Locate the cell with the specified text and output its [X, Y] center coordinate. 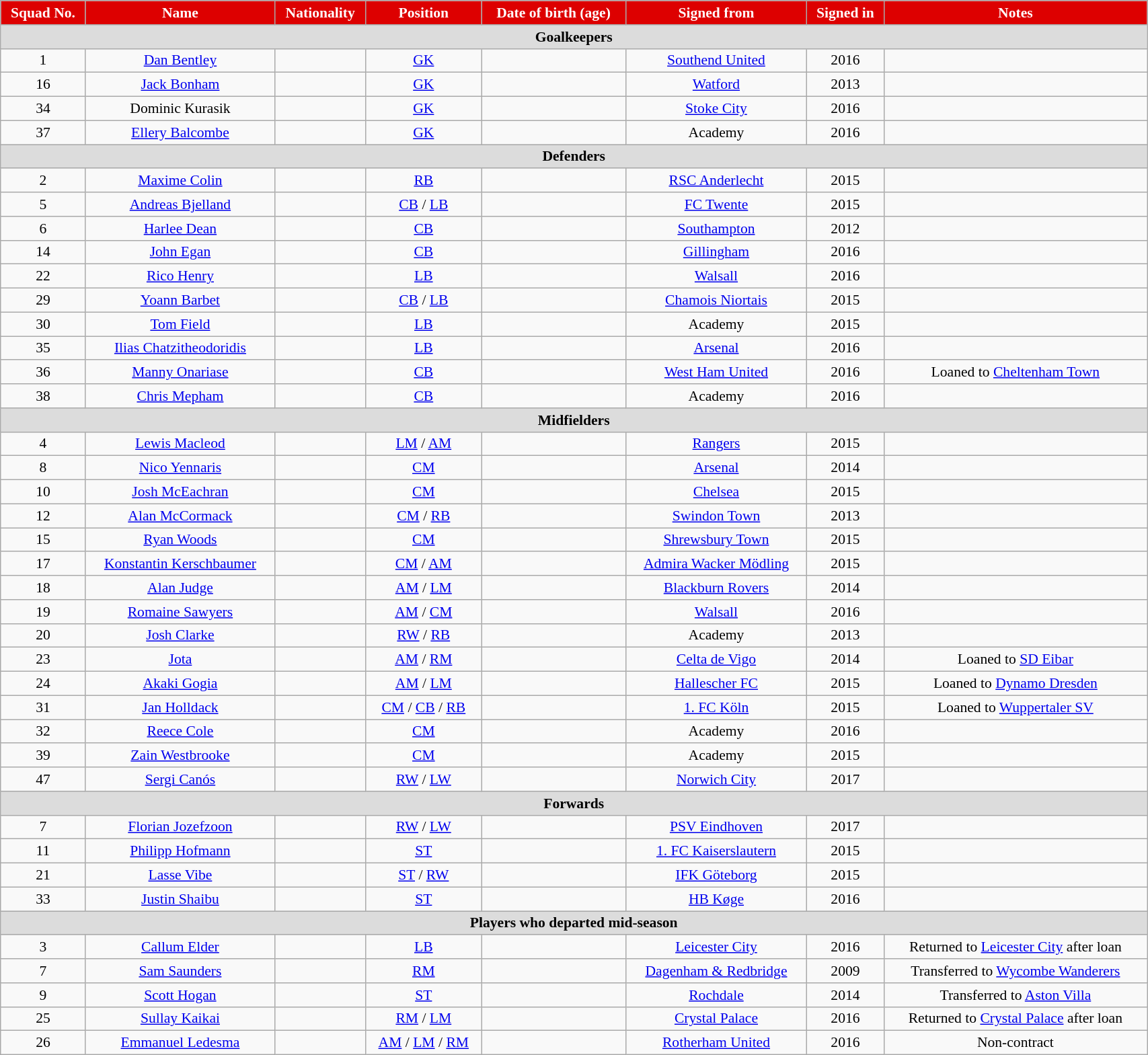
RSC Anderlecht [716, 181]
Leicester City [716, 947]
24 [43, 684]
AM / LM / RM [424, 1043]
Name [180, 13]
Transferred to Wycombe Wanderers [1016, 971]
31 [43, 707]
9 [43, 995]
Philipp Hofmann [180, 851]
Chamois Niortais [716, 301]
20 [43, 635]
Emmanuel Ledesma [180, 1043]
Callum Elder [180, 947]
ST / RW [424, 875]
Rangers [716, 444]
Signed in [845, 13]
Date of birth (age) [553, 13]
Sullay Kaikai [180, 1019]
Loaned to Wuppertaler SV [1016, 707]
AM / CM [424, 612]
Alan Judge [180, 588]
Transferred to Aston Villa [1016, 995]
10 [43, 492]
Crystal Palace [716, 1019]
Southend United [716, 61]
RW / RB [424, 635]
4 [43, 444]
22 [43, 276]
RB [424, 181]
35 [43, 348]
Sergi Canós [180, 779]
39 [43, 756]
Manny Onariase [180, 373]
30 [43, 324]
Nico Yennaris [180, 468]
Squad No. [43, 13]
Florian Jozefzoon [180, 827]
Romaine Sawyers [180, 612]
Zain Westbrooke [180, 756]
Celta de Vigo [716, 660]
38 [43, 396]
Hallescher FC [716, 684]
Loaned to Dynamo Dresden [1016, 684]
Norwich City [716, 779]
Nationality [320, 13]
Scott Hogan [180, 995]
Defenders [574, 157]
19 [43, 612]
Sam Saunders [180, 971]
AM / RM [424, 660]
Position [424, 13]
Loaned to SD Eibar [1016, 660]
Swindon Town [716, 516]
2 [43, 181]
Lewis Macleod [180, 444]
36 [43, 373]
1. FC Köln [716, 707]
Rico Henry [180, 276]
1 [43, 61]
Admira Wacker Mödling [716, 564]
47 [43, 779]
8 [43, 468]
HB Køge [716, 899]
Justin Shaibu [180, 899]
Rotherham United [716, 1043]
Ellery Balcombe [180, 132]
PSV Eindhoven [716, 827]
26 [43, 1043]
Dan Bentley [180, 61]
33 [43, 899]
Watford [716, 85]
FC Twente [716, 204]
Chelsea [716, 492]
Jack Bonham [180, 85]
11 [43, 851]
16 [43, 85]
Shrewsbury Town [716, 540]
Non-contract [1016, 1043]
29 [43, 301]
Dagenham & Redbridge [716, 971]
Andreas Bjelland [180, 204]
Dominic Kurasik [180, 109]
Chris Mepham [180, 396]
Konstantin Kerschbaumer [180, 564]
West Ham United [716, 373]
25 [43, 1019]
32 [43, 732]
LM / AM [424, 444]
3 [43, 947]
Forwards [574, 804]
Jota [180, 660]
Yoann Barbet [180, 301]
Loaned to Cheltenham Town [1016, 373]
Blackburn Rovers [716, 588]
Jan Holldack [180, 707]
Midfielders [574, 420]
RM [424, 971]
1. FC Kaiserslautern [716, 851]
Reece Cole [180, 732]
34 [43, 109]
14 [43, 252]
Lasse Vibe [180, 875]
Goalkeepers [574, 37]
Players who departed mid-season [574, 923]
12 [43, 516]
Rochdale [716, 995]
23 [43, 660]
Akaki Gogia [180, 684]
Harlee Dean [180, 229]
Notes [1016, 13]
Returned to Leicester City after loan [1016, 947]
Gillingham [716, 252]
17 [43, 564]
21 [43, 875]
Ryan Woods [180, 540]
Stoke City [716, 109]
Returned to Crystal Palace after loan [1016, 1019]
18 [43, 588]
IFK Göteborg [716, 875]
Josh Clarke [180, 635]
Signed from [716, 13]
Southampton [716, 229]
6 [43, 229]
5 [43, 204]
CM / CB / RB [424, 707]
Alan McCormack [180, 516]
15 [43, 540]
CM / AM [424, 564]
Ilias Chatzitheodoridis [180, 348]
CM / RB [424, 516]
Josh McEachran [180, 492]
37 [43, 132]
2009 [845, 971]
Tom Field [180, 324]
2012 [845, 229]
John Egan [180, 252]
Maxime Colin [180, 181]
RM / LM [424, 1019]
